Return [X, Y] of the center of cell containing provided text 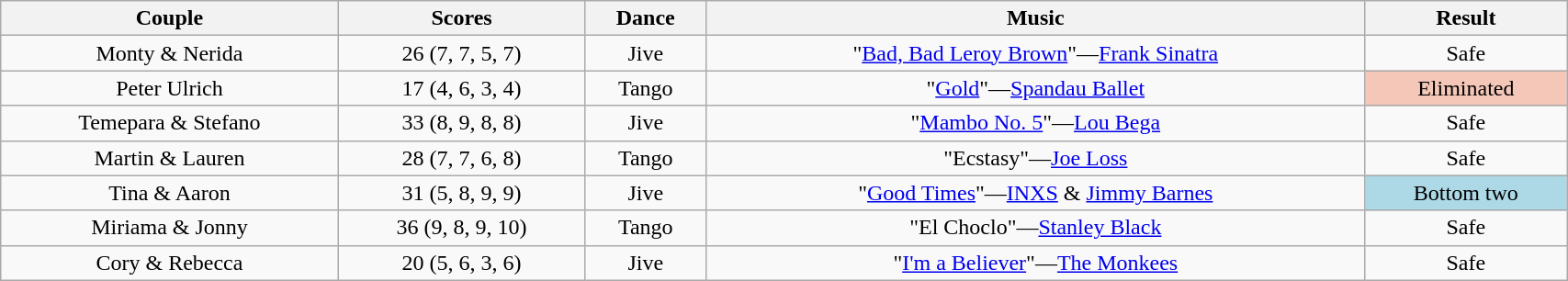
Couple [169, 18]
Peter Ulrich [169, 88]
Tina & Aaron [169, 193]
17 (4, 6, 3, 4) [461, 88]
Dance [646, 18]
Cory & Rebecca [169, 263]
Miriama & Jonny [169, 228]
Bottom two [1466, 193]
"I'm a Believer"—The Monkees [1036, 263]
20 (5, 6, 3, 6) [461, 263]
26 (7, 7, 5, 7) [461, 53]
Martin & Lauren [169, 158]
"Mambo No. 5"—Lou Bega [1036, 123]
"Gold"—Spandau Ballet [1036, 88]
31 (5, 8, 9, 9) [461, 193]
Monty & Nerida [169, 53]
"Bad, Bad Leroy Brown"—Frank Sinatra [1036, 53]
28 (7, 7, 6, 8) [461, 158]
"Ecstasy"—Joe Loss [1036, 158]
"Good Times"—INXS & Jimmy Barnes [1036, 193]
Music [1036, 18]
Eliminated [1466, 88]
"El Choclo"—Stanley Black [1036, 228]
Temepara & Stefano [169, 123]
33 (8, 9, 8, 8) [461, 123]
Scores [461, 18]
Result [1466, 18]
36 (9, 8, 9, 10) [461, 228]
